Scan for the cell matching the given text and deliver its (X, Y) coordinate at center. 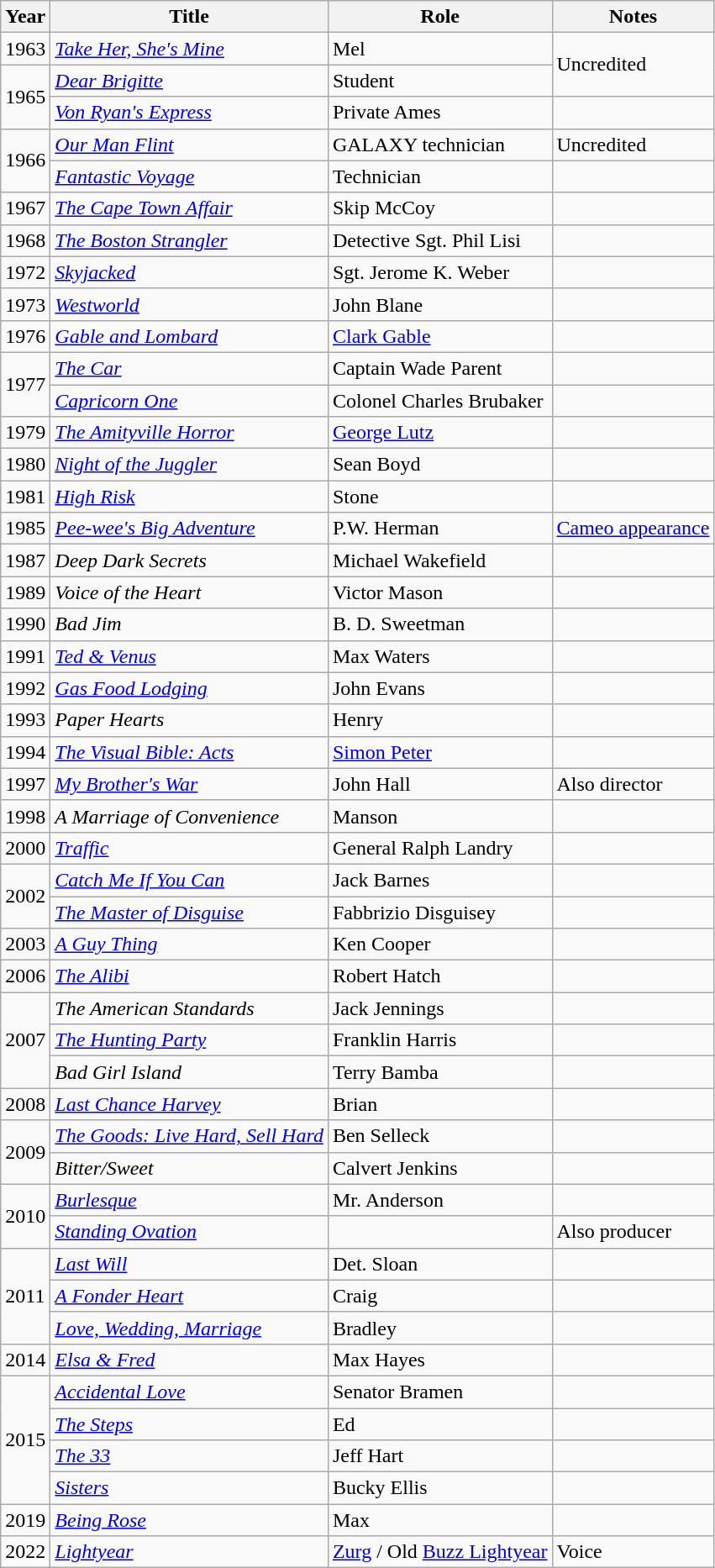
Max Waters (440, 656)
1992 (25, 688)
A Fonder Heart (190, 1296)
Traffic (190, 848)
Detective Sgt. Phil Lisi (440, 240)
Title (190, 17)
Technician (440, 176)
Also director (634, 784)
1994 (25, 752)
The Cape Town Affair (190, 208)
The 33 (190, 1456)
1968 (25, 240)
A Guy Thing (190, 944)
Bradley (440, 1328)
2019 (25, 1520)
John Blane (440, 304)
1997 (25, 784)
1991 (25, 656)
The Goods: Live Hard, Sell Hard (190, 1136)
The Master of Disguise (190, 912)
Voice of the Heart (190, 592)
Skyjacked (190, 272)
John Evans (440, 688)
Ed (440, 1424)
2006 (25, 976)
1987 (25, 560)
Private Ames (440, 113)
Love, Wedding, Marriage (190, 1328)
Mel (440, 49)
Jack Jennings (440, 1008)
Last Will (190, 1264)
Being Rose (190, 1520)
1977 (25, 384)
Michael Wakefield (440, 560)
Standing Ovation (190, 1232)
Gas Food Lodging (190, 688)
Clark Gable (440, 336)
Fantastic Voyage (190, 176)
Our Man Flint (190, 145)
Von Ryan's Express (190, 113)
Elsa & Fred (190, 1360)
Henry (440, 720)
Westworld (190, 304)
The Visual Bible: Acts (190, 752)
B. D. Sweetman (440, 624)
Manson (440, 816)
1993 (25, 720)
Victor Mason (440, 592)
Max Hayes (440, 1360)
1989 (25, 592)
Calvert Jenkins (440, 1168)
Ted & Venus (190, 656)
Gable and Lombard (190, 336)
1963 (25, 49)
1966 (25, 160)
Burlesque (190, 1200)
Year (25, 17)
Student (440, 81)
Catch Me If You Can (190, 880)
2002 (25, 896)
George Lutz (440, 433)
1985 (25, 529)
Paper Hearts (190, 720)
Terry Bamba (440, 1072)
The Amityville Horror (190, 433)
Fabbrizio Disguisey (440, 912)
2009 (25, 1152)
1967 (25, 208)
Senator Bramen (440, 1392)
My Brother's War (190, 784)
General Ralph Landry (440, 848)
Bitter/Sweet (190, 1168)
Last Chance Harvey (190, 1104)
High Risk (190, 497)
2014 (25, 1360)
2007 (25, 1040)
Pee-wee's Big Adventure (190, 529)
The Steps (190, 1424)
1990 (25, 624)
1972 (25, 272)
Franklin Harris (440, 1040)
Voice (634, 1552)
Bucky Ellis (440, 1488)
The Boston Strangler (190, 240)
Zurg / Old Buzz Lightyear (440, 1552)
Ben Selleck (440, 1136)
1980 (25, 465)
Jeff Hart (440, 1456)
A Marriage of Convenience (190, 816)
The Hunting Party (190, 1040)
Captain Wade Parent (440, 368)
Robert Hatch (440, 976)
Jack Barnes (440, 880)
1965 (25, 97)
2000 (25, 848)
2008 (25, 1104)
Sean Boyd (440, 465)
Det. Sloan (440, 1264)
Simon Peter (440, 752)
Night of the Juggler (190, 465)
Skip McCoy (440, 208)
Colonel Charles Brubaker (440, 401)
1976 (25, 336)
P.W. Herman (440, 529)
Stone (440, 497)
The Alibi (190, 976)
Cameo appearance (634, 529)
1973 (25, 304)
John Hall (440, 784)
2010 (25, 1216)
Capricorn One (190, 401)
Notes (634, 17)
2003 (25, 944)
GALAXY technician (440, 145)
Max (440, 1520)
Deep Dark Secrets (190, 560)
Role (440, 17)
1998 (25, 816)
Take Her, She's Mine (190, 49)
Lightyear (190, 1552)
Sisters (190, 1488)
Mr. Anderson (440, 1200)
Accidental Love (190, 1392)
1979 (25, 433)
Bad Girl Island (190, 1072)
Brian (440, 1104)
2015 (25, 1439)
Bad Jim (190, 624)
Craig (440, 1296)
Sgt. Jerome K. Weber (440, 272)
2011 (25, 1296)
Ken Cooper (440, 944)
Also producer (634, 1232)
Dear Brigitte (190, 81)
2022 (25, 1552)
The Car (190, 368)
The American Standards (190, 1008)
1981 (25, 497)
